Extract the (X, Y) coordinate from the center of the cell holding the provided text.  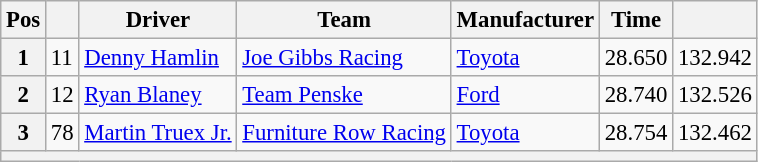
2 (24, 95)
1 (24, 58)
11 (62, 58)
28.740 (636, 95)
Pos (24, 20)
Team Penske (344, 95)
Time (636, 20)
Ryan Blaney (158, 95)
28.650 (636, 58)
Denny Hamlin (158, 58)
28.754 (636, 133)
Joe Gibbs Racing (344, 58)
132.462 (716, 133)
Driver (158, 20)
Manufacturer (525, 20)
78 (62, 133)
132.942 (716, 58)
12 (62, 95)
Ford (525, 95)
Martin Truex Jr. (158, 133)
132.526 (716, 95)
Team (344, 20)
3 (24, 133)
Furniture Row Racing (344, 133)
